Find where the given text appears and provide that cell's center as (x, y) coordinate. 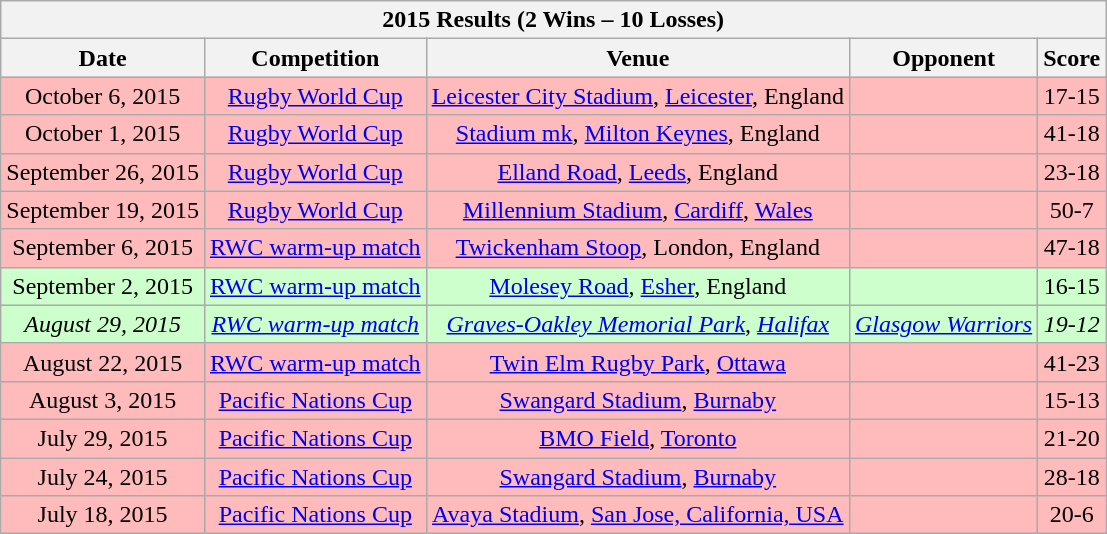
28-18 (1072, 477)
July 24, 2015 (103, 477)
Molesey Road, Esher, England (638, 286)
21-20 (1072, 438)
August 22, 2015 (103, 362)
Stadium mk, Milton Keynes, England (638, 134)
Avaya Stadium, San Jose, California, USA (638, 515)
16-15 (1072, 286)
Opponent (943, 58)
20-6 (1072, 515)
BMO Field, Toronto (638, 438)
Glasgow Warriors (943, 324)
September 6, 2015 (103, 248)
October 6, 2015 (103, 96)
47-18 (1072, 248)
August 3, 2015 (103, 400)
Twickenham Stoop, London, England (638, 248)
50-7 (1072, 210)
Competition (315, 58)
September 26, 2015 (103, 172)
October 1, 2015 (103, 134)
19-12 (1072, 324)
15-13 (1072, 400)
2015 Results (2 Wins – 10 Losses) (554, 20)
Millennium Stadium, Cardiff, Wales (638, 210)
23-18 (1072, 172)
Graves-Oakley Memorial Park, Halifax (638, 324)
41-18 (1072, 134)
September 19, 2015 (103, 210)
17-15 (1072, 96)
Venue (638, 58)
41-23 (1072, 362)
Date (103, 58)
Leicester City Stadium, Leicester, England (638, 96)
July 18, 2015 (103, 515)
September 2, 2015 (103, 286)
Elland Road, Leeds, England (638, 172)
Score (1072, 58)
August 29, 2015 (103, 324)
July 29, 2015 (103, 438)
Twin Elm Rugby Park, Ottawa (638, 362)
